Scan for the cell matching the given text and deliver its (X, Y) coordinate at center. 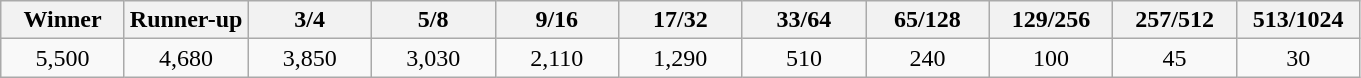
4,680 (186, 58)
129/256 (1051, 20)
240 (928, 58)
45 (1175, 58)
1,290 (681, 58)
9/16 (557, 20)
Runner-up (186, 20)
17/32 (681, 20)
100 (1051, 58)
65/128 (928, 20)
Winner (63, 20)
3,030 (433, 58)
5/8 (433, 20)
33/64 (804, 20)
513/1024 (1298, 20)
257/512 (1175, 20)
2,110 (557, 58)
3,850 (310, 58)
30 (1298, 58)
5,500 (63, 58)
510 (804, 58)
3/4 (310, 20)
